For the text-containing cell, return its midpoint in [X, Y] coordinate format. 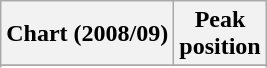
Peakposition [220, 34]
Chart (2008/09) [88, 34]
